Determine the [X, Y] coordinate at the center of the cell enclosing the given text.  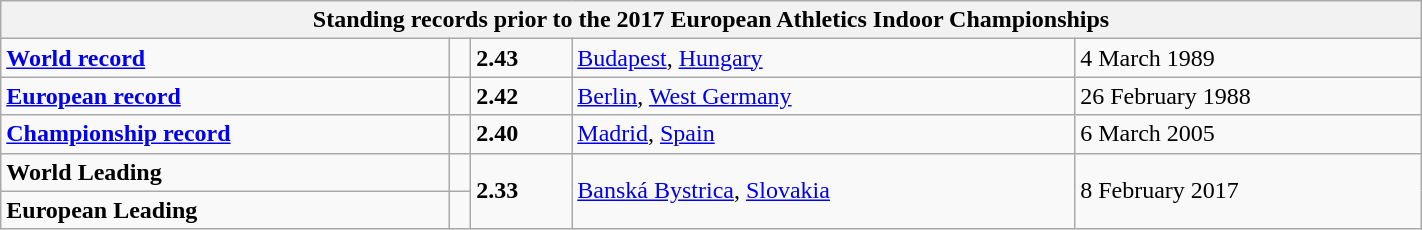
2.42 [522, 96]
European record [226, 96]
World Leading [226, 172]
Standing records prior to the 2017 European Athletics Indoor Championships [711, 20]
Berlin, West Germany [824, 96]
Championship record [226, 134]
2.40 [522, 134]
2.43 [522, 58]
6 March 2005 [1248, 134]
World record [226, 58]
European Leading [226, 210]
Madrid, Spain [824, 134]
4 March 1989 [1248, 58]
8 February 2017 [1248, 191]
26 February 1988 [1248, 96]
Banská Bystrica, Slovakia [824, 191]
2.33 [522, 191]
Budapest, Hungary [824, 58]
